Identify which cell holds the provided text, then report its (x, y) central coordinate. 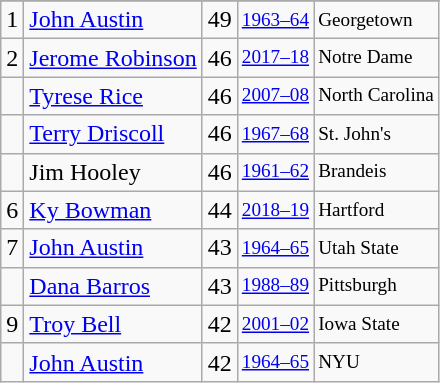
Georgetown (376, 20)
2007–08 (275, 96)
6 (12, 210)
Tyrese Rice (113, 96)
St. John's (376, 134)
1963–64 (275, 20)
Jim Hooley (113, 172)
2001–02 (275, 324)
Brandeis (376, 172)
44 (220, 210)
2017–18 (275, 58)
Utah State (376, 248)
9 (12, 324)
NYU (376, 362)
Pittsburgh (376, 286)
Dana Barros (113, 286)
Terry Driscoll (113, 134)
Notre Dame (376, 58)
7 (12, 248)
North Carolina (376, 96)
1 (12, 20)
1967–68 (275, 134)
2018–19 (275, 210)
Jerome Robinson (113, 58)
Troy Bell (113, 324)
Ky Bowman (113, 210)
1988–89 (275, 286)
1961–62 (275, 172)
49 (220, 20)
Hartford (376, 210)
Iowa State (376, 324)
2 (12, 58)
